Detect which cell encompasses the target text, then output its (x, y) center coordinate. 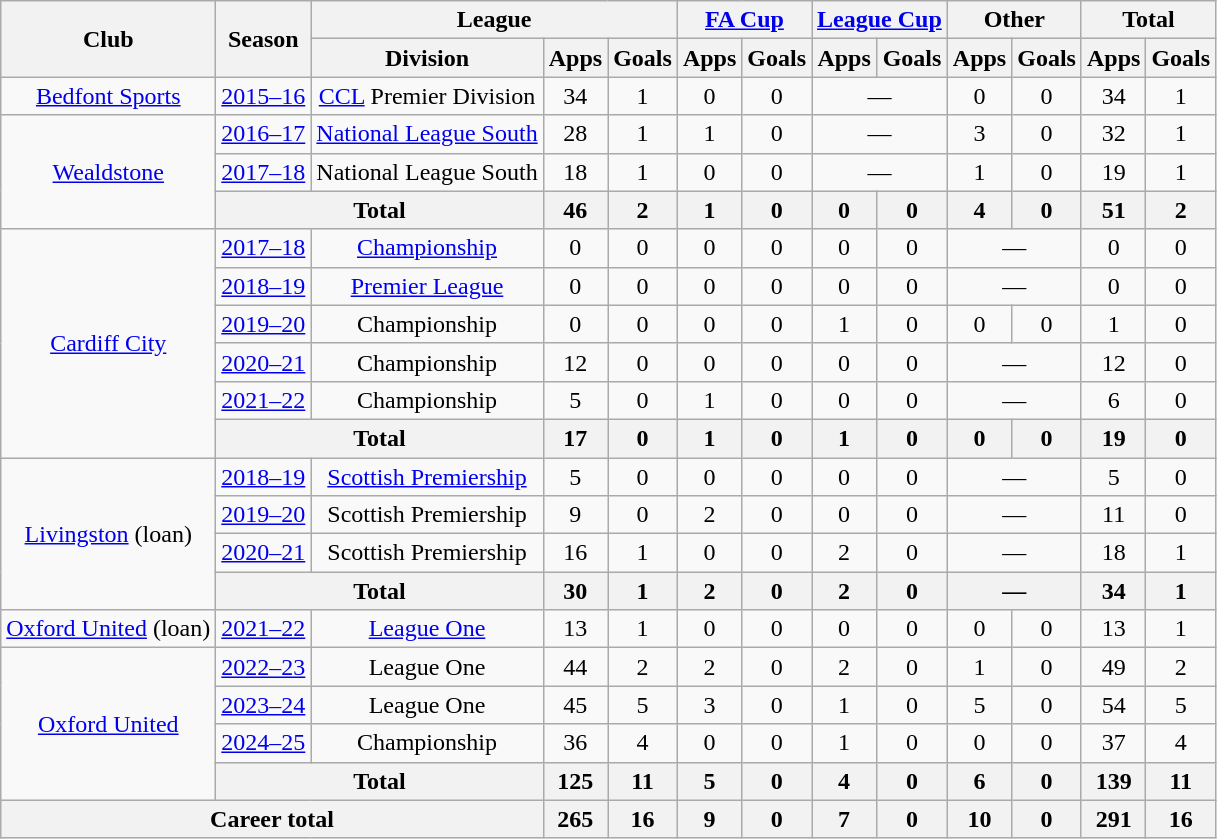
Bedfont Sports (108, 96)
17 (575, 438)
125 (575, 781)
54 (1113, 705)
Club (108, 39)
28 (575, 134)
Cardiff City (108, 343)
CCL Premier Division (427, 96)
2015–16 (264, 96)
League (494, 20)
FA Cup (744, 20)
32 (1113, 134)
Premier League (427, 286)
37 (1113, 743)
46 (575, 210)
7 (844, 819)
Wealdstone (108, 172)
30 (575, 591)
Livingston (loan) (108, 534)
League Cup (880, 20)
10 (979, 819)
265 (575, 819)
49 (1113, 667)
36 (575, 743)
2016–17 (264, 134)
Oxford United (108, 724)
2024–25 (264, 743)
2022–23 (264, 667)
Oxford United (loan) (108, 629)
44 (575, 667)
Career total (272, 819)
Division (427, 58)
51 (1113, 210)
45 (575, 705)
Other (1014, 20)
139 (1113, 781)
291 (1113, 819)
Season (264, 39)
2023–24 (264, 705)
